Output the (X, Y) coordinate of the center of the cell containing the given text.  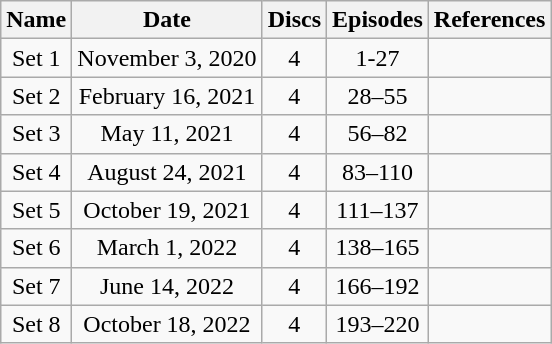
October 19, 2021 (167, 210)
June 14, 2022 (167, 286)
Date (167, 20)
Discs (294, 20)
138–165 (378, 248)
References (490, 20)
Set 7 (36, 286)
Set 1 (36, 58)
Set 6 (36, 248)
May 11, 2021 (167, 134)
Episodes (378, 20)
28–55 (378, 96)
Set 3 (36, 134)
83–110 (378, 172)
October 18, 2022 (167, 324)
Set 2 (36, 96)
Name (36, 20)
February 16, 2021 (167, 96)
111–137 (378, 210)
Set 8 (36, 324)
1-27 (378, 58)
March 1, 2022 (167, 248)
August 24, 2021 (167, 172)
56–82 (378, 134)
Set 5 (36, 210)
193–220 (378, 324)
Set 4 (36, 172)
166–192 (378, 286)
November 3, 2020 (167, 58)
